From the cell containing the given text, extract its center point as [x, y] coordinate. 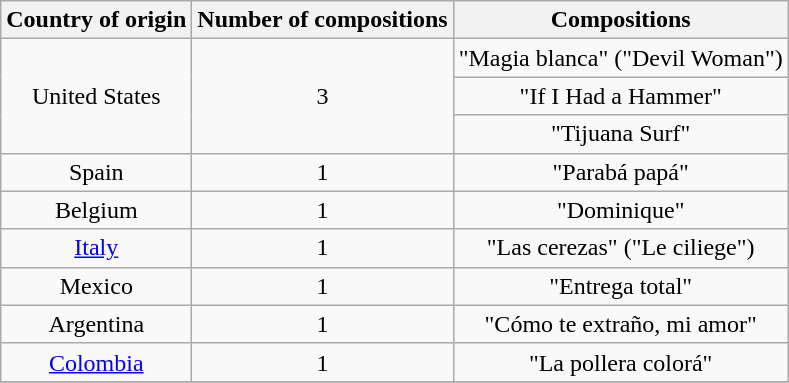
"Dominique" [620, 210]
"If I Had a Hammer" [620, 96]
3 [322, 96]
Country of origin [96, 20]
Number of compositions [322, 20]
United States [96, 96]
Colombia [96, 362]
"Tijuana Surf" [620, 134]
Mexico [96, 286]
"La pollera colorá" [620, 362]
"Entrega total" [620, 286]
"Parabá papá" [620, 172]
Compositions [620, 20]
"Las cerezas" ("Le ciliege") [620, 248]
"Magia blanca" ("Devil Woman") [620, 58]
Spain [96, 172]
"Cómo te extraño, mi amor" [620, 324]
Argentina [96, 324]
Belgium [96, 210]
Italy [96, 248]
